For the text-containing cell, return its midpoint in (x, y) coordinate format. 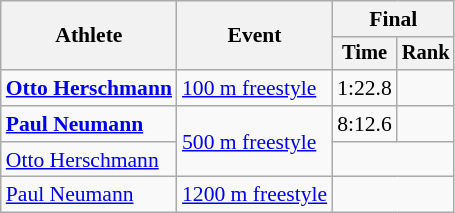
1:22.8 (364, 88)
100 m freestyle (254, 88)
Athlete (89, 36)
Final (393, 19)
Time (364, 54)
1200 m freestyle (254, 195)
Event (254, 36)
Rank (426, 54)
8:12.6 (364, 124)
500 m freestyle (254, 142)
